Determine the [X, Y] coordinate at the center of the cell enclosing the given text.  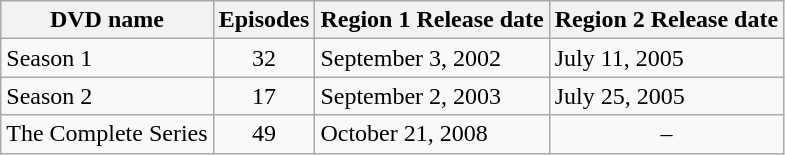
The Complete Series [107, 134]
Episodes [264, 20]
49 [264, 134]
DVD name [107, 20]
Region 1 Release date [432, 20]
September 2, 2003 [432, 96]
32 [264, 58]
September 3, 2002 [432, 58]
October 21, 2008 [432, 134]
Region 2 Release date [666, 20]
17 [264, 96]
July 11, 2005 [666, 58]
July 25, 2005 [666, 96]
Season 2 [107, 96]
– [666, 134]
Season 1 [107, 58]
